From the cell containing the given text, extract its center point as [x, y] coordinate. 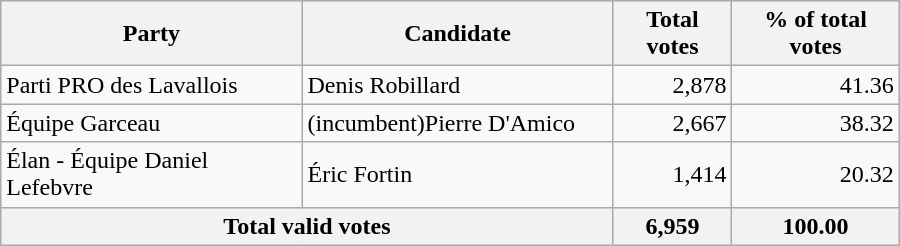
Candidate [458, 34]
Total votes [672, 34]
2,878 [672, 85]
Party [152, 34]
41.36 [816, 85]
(incumbent)Pierre D'Amico [458, 123]
2,667 [672, 123]
Parti PRO des Lavallois [152, 85]
Élan - Équipe Daniel Lefebvre [152, 174]
Équipe Garceau [152, 123]
100.00 [816, 226]
Total valid votes [307, 226]
6,959 [672, 226]
% of total votes [816, 34]
1,414 [672, 174]
20.32 [816, 174]
38.32 [816, 123]
Denis Robillard [458, 85]
Éric Fortin [458, 174]
